Detect which cell encompasses the target text, then output its [X, Y] center coordinate. 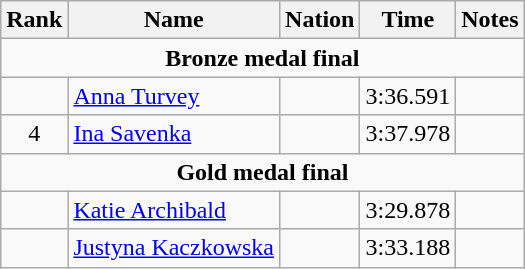
3:37.978 [408, 134]
Notes [490, 20]
Name [174, 20]
3:33.188 [408, 248]
Katie Archibald [174, 210]
3:36.591 [408, 96]
Time [408, 20]
Anna Turvey [174, 96]
Nation [320, 20]
3:29.878 [408, 210]
4 [34, 134]
Ina Savenka [174, 134]
Justyna Kaczkowska [174, 248]
Rank [34, 20]
Gold medal final [262, 172]
Bronze medal final [262, 58]
